Return the (x, y) coordinate for the center point of the cell that contains the specified text.  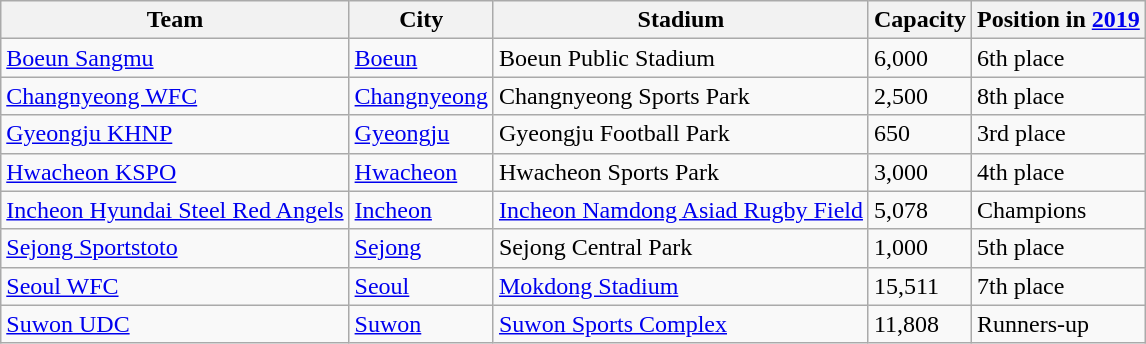
Seoul WFC (175, 286)
Mokdong Stadium (680, 286)
Incheon (421, 210)
7th place (1059, 286)
Changnyeong (421, 96)
Hwacheon (421, 172)
Gyeongju (421, 134)
Gyeongju Football Park (680, 134)
Sejong (421, 248)
3,000 (920, 172)
Gyeongju KHNP (175, 134)
6,000 (920, 58)
Position in 2019 (1059, 20)
Sejong Central Park (680, 248)
Hwacheon KSPO (175, 172)
2,500 (920, 96)
Hwacheon Sports Park (680, 172)
Boeun Sangmu (175, 58)
3rd place (1059, 134)
Champions (1059, 210)
Incheon Hyundai Steel Red Angels (175, 210)
5th place (1059, 248)
4th place (1059, 172)
Changnyeong Sports Park (680, 96)
Seoul (421, 286)
5,078 (920, 210)
Suwon (421, 324)
Capacity (920, 20)
Stadium (680, 20)
8th place (1059, 96)
Changnyeong WFC (175, 96)
City (421, 20)
Boeun Public Stadium (680, 58)
11,808 (920, 324)
Runners-up (1059, 324)
Sejong Sportstoto (175, 248)
Incheon Namdong Asiad Rugby Field (680, 210)
Boeun (421, 58)
Team (175, 20)
650 (920, 134)
Suwon Sports Complex (680, 324)
Suwon UDC (175, 324)
6th place (1059, 58)
1,000 (920, 248)
15,511 (920, 286)
